Identify which cell holds the provided text, then report its (x, y) central coordinate. 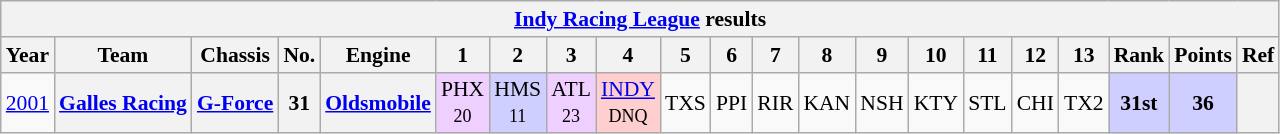
CHI (1036, 102)
STL (988, 102)
ATL23 (571, 102)
Points (1203, 55)
PHX20 (462, 102)
KAN (826, 102)
Oldsmobile (378, 102)
NSH (882, 102)
PPI (732, 102)
Rank (1140, 55)
No. (299, 55)
TX2 (1084, 102)
Year (28, 55)
Galles Racing (123, 102)
HMS11 (518, 102)
13 (1084, 55)
11 (988, 55)
INDYDNQ (628, 102)
31st (1140, 102)
8 (826, 55)
4 (628, 55)
Engine (378, 55)
5 (686, 55)
9 (882, 55)
Indy Racing League results (640, 19)
31 (299, 102)
10 (936, 55)
RIR (775, 102)
G-Force (235, 102)
Team (123, 55)
12 (1036, 55)
1 (462, 55)
6 (732, 55)
3 (571, 55)
TXS (686, 102)
Chassis (235, 55)
7 (775, 55)
Ref (1258, 55)
2001 (28, 102)
36 (1203, 102)
KTY (936, 102)
2 (518, 55)
